For the text-containing cell, return its midpoint in [X, Y] coordinate format. 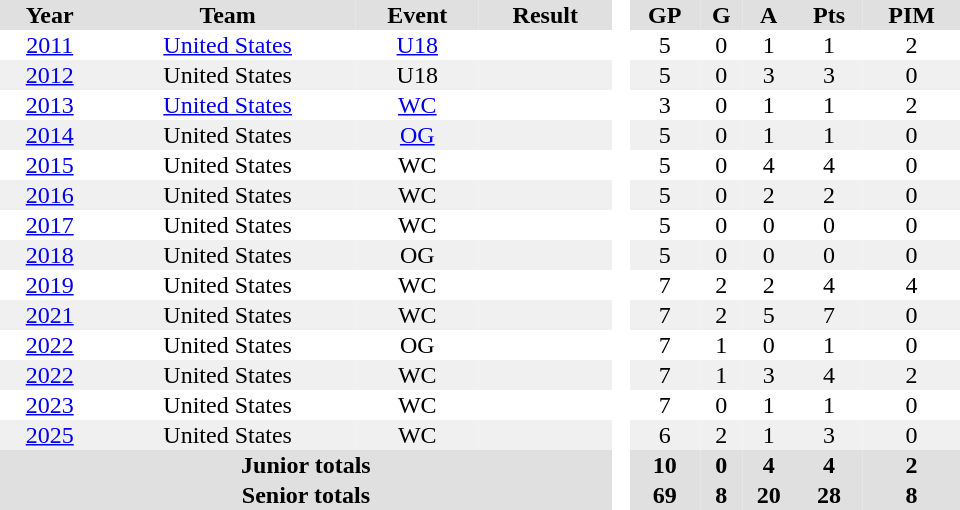
2021 [50, 315]
GP [664, 15]
2016 [50, 195]
A [768, 15]
Year [50, 15]
2025 [50, 435]
69 [664, 495]
10 [664, 465]
2019 [50, 285]
2015 [50, 165]
2012 [50, 75]
6 [664, 435]
2014 [50, 135]
Senior totals [306, 495]
2017 [50, 225]
Result [546, 15]
Team [228, 15]
PIM [912, 15]
2013 [50, 105]
2018 [50, 255]
2011 [50, 45]
Pts [829, 15]
2023 [50, 405]
20 [768, 495]
G [721, 15]
Junior totals [306, 465]
28 [829, 495]
Event [418, 15]
